Provide the [x, y] coordinate of the cell's center where the given text is located.  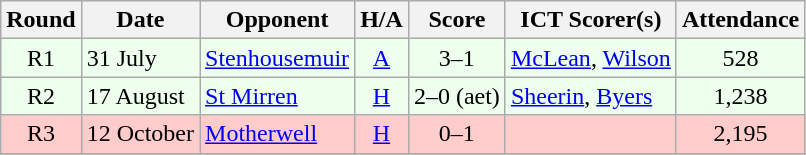
Stenhousemuir [278, 58]
Opponent [278, 20]
528 [740, 58]
2–0 (aet) [456, 96]
McLean, Wilson [590, 58]
A [382, 58]
ICT Scorer(s) [590, 20]
St Mirren [278, 96]
R3 [41, 134]
1,238 [740, 96]
0–1 [456, 134]
Motherwell [278, 134]
3–1 [456, 58]
H/A [382, 20]
Sheerin, Byers [590, 96]
Round [41, 20]
17 August [140, 96]
R2 [41, 96]
Score [456, 20]
2,195 [740, 134]
12 October [140, 134]
Attendance [740, 20]
Date [140, 20]
31 July [140, 58]
R1 [41, 58]
